Determine the [X, Y] coordinate at the center of the cell enclosing the given text.  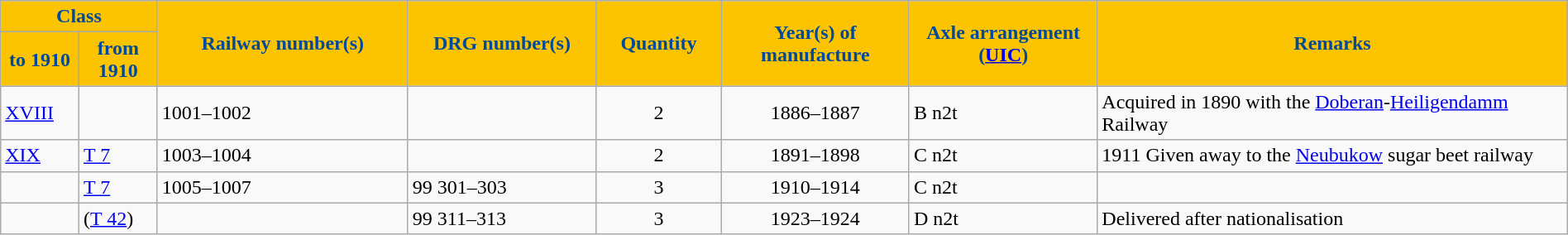
Acquired in 1890 with the Doberan-Heiligendamm Railway [1332, 113]
D n2t [1002, 218]
1003–1004 [283, 156]
Remarks [1332, 43]
Year(s) of manufacture [815, 43]
1001–1002 [283, 113]
Class [79, 17]
Railway number(s) [283, 43]
to 1910 [40, 60]
B n2t [1002, 113]
Quantity [659, 43]
XIX [40, 156]
1886–1887 [815, 113]
(T 42) [117, 218]
99 311–313 [501, 218]
XVIII [40, 113]
from 1910 [117, 60]
1891–1898 [815, 156]
1910–1914 [815, 187]
1005–1007 [283, 187]
99 301–303 [501, 187]
1911 Given away to the Neubukow sugar beet railway [1332, 156]
DRG number(s) [501, 43]
Delivered after nationalisation [1332, 218]
1923–1924 [815, 218]
Axle arrangement (UIC) [1002, 43]
